Detect which cell encompasses the target text, then output its [X, Y] center coordinate. 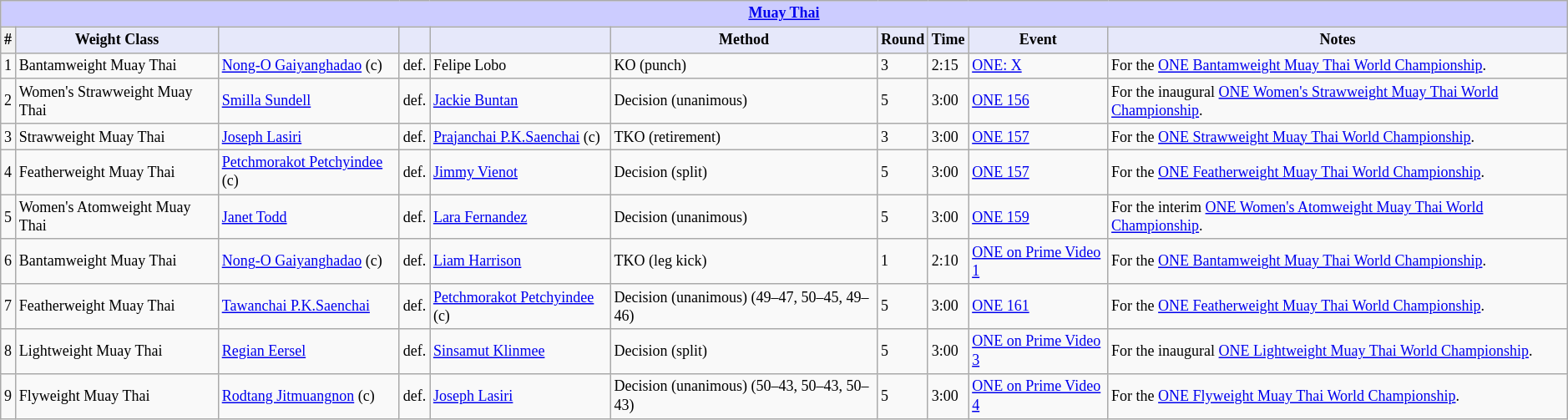
TKO (retirement) [744, 137]
Round [903, 40]
Notes [1338, 40]
2:10 [948, 261]
Sinsamut Klinmee [521, 352]
ONE: X [1039, 65]
2 [8, 101]
Smilla Sundell [309, 101]
Strawweight Muay Thai [117, 137]
Tawanchai P.K.Saenchai [309, 306]
Event [1039, 40]
Time [948, 40]
Lightweight Muay Thai [117, 352]
6 [8, 261]
Women's Atomweight Muay Thai [117, 217]
Decision (unanimous) (50–43, 50–43, 50–43) [744, 396]
ONE 156 [1039, 101]
Lara Fernandez [521, 217]
# [8, 40]
For the ONE Flyweight Muay Thai World Championship. [1338, 396]
KO (punch) [744, 65]
ONE 161 [1039, 306]
Jimmy Vienot [521, 172]
Prajanchai P.K.Saenchai (c) [521, 137]
ONE on Prime Video 1 [1039, 261]
Women's Strawweight Muay Thai [117, 101]
4 [8, 172]
Method [744, 40]
Jackie Buntan [521, 101]
Regian Eersel [309, 352]
Flyweight Muay Thai [117, 396]
TKO (leg kick) [744, 261]
For the inaugural ONE Lightweight Muay Thai World Championship. [1338, 352]
9 [8, 396]
For the inaugural ONE Women's Strawweight Muay Thai World Championship. [1338, 101]
Decision (unanimous) (49–47, 50–45, 49–46) [744, 306]
Janet Todd [309, 217]
Weight Class [117, 40]
8 [8, 352]
ONE on Prime Video 4 [1039, 396]
7 [8, 306]
2:15 [948, 65]
ONE 159 [1039, 217]
Liam Harrison [521, 261]
Rodtang Jitmuangnon (c) [309, 396]
For the interim ONE Women's Atomweight Muay Thai World Championship. [1338, 217]
For the ONE Strawweight Muay Thai World Championship. [1338, 137]
Muay Thai [784, 13]
Felipe Lobo [521, 65]
ONE on Prime Video 3 [1039, 352]
